Return the [x, y] coordinate for the center point of the cell that contains the specified text.  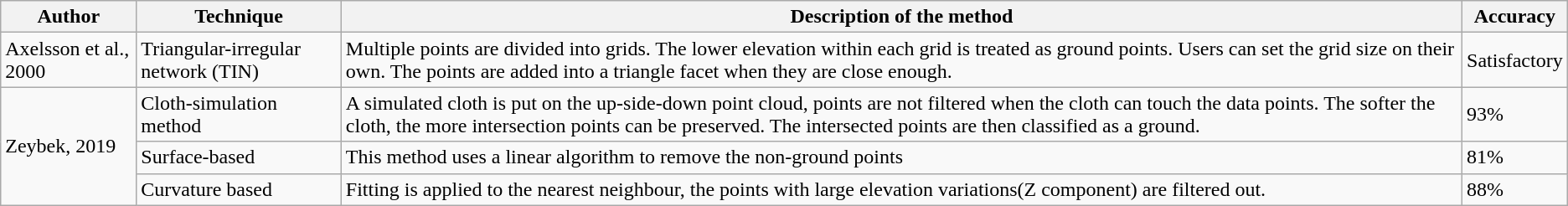
Description of the method [901, 17]
Axelsson et al., 2000 [69, 60]
Surface-based [239, 157]
Technique [239, 17]
Accuracy [1515, 17]
This method uses a linear algorithm to remove the non-ground points [901, 157]
Satisfactory [1515, 60]
93% [1515, 114]
Fitting is applied to the nearest neighbour, the points with large elevation variations(Z component) are filtered out. [901, 189]
Cloth-simulation method [239, 114]
Zeybek, 2019 [69, 146]
Triangular-irregular network (TIN) [239, 60]
Author [69, 17]
Curvature based [239, 189]
81% [1515, 157]
88% [1515, 189]
